Search for the cell housing the specified text and yield its [x, y] center coordinate. 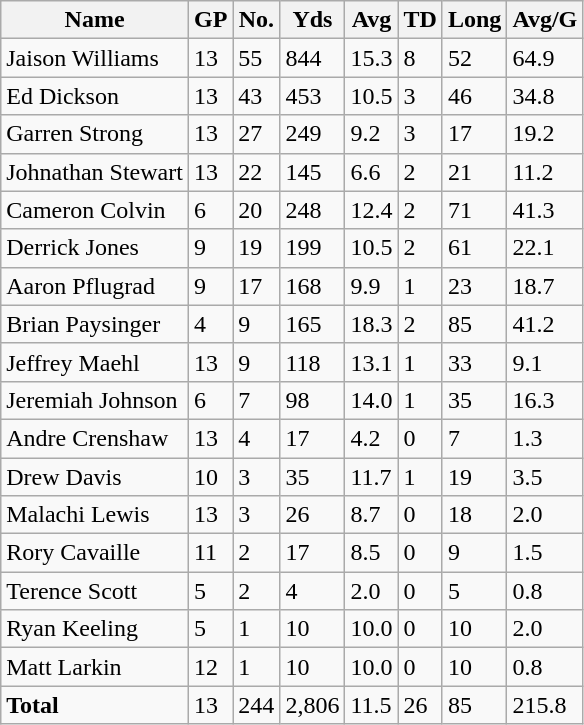
18 [474, 515]
64.9 [545, 58]
TD [420, 20]
11 [210, 553]
8.7 [372, 515]
Derrick Jones [95, 248]
11.2 [545, 172]
12 [210, 667]
Avg/G [545, 20]
22.1 [545, 248]
20 [256, 210]
118 [312, 362]
16.3 [545, 400]
No. [256, 20]
Rory Cavaille [95, 553]
Johnathan Stewart [95, 172]
18.3 [372, 324]
Long [474, 20]
Matt Larkin [95, 667]
41.3 [545, 210]
9.2 [372, 134]
249 [312, 134]
Drew Davis [95, 477]
Andre Crenshaw [95, 438]
Brian Paysinger [95, 324]
23 [474, 286]
8 [420, 58]
33 [474, 362]
11.7 [372, 477]
199 [312, 248]
Name [95, 20]
11.5 [372, 705]
61 [474, 248]
Avg [372, 20]
14.0 [372, 400]
34.8 [545, 96]
27 [256, 134]
215.8 [545, 705]
Jeremiah Johnson [95, 400]
453 [312, 96]
52 [474, 58]
46 [474, 96]
GP [210, 20]
18.7 [545, 286]
Ed Dickson [95, 96]
98 [312, 400]
4.2 [372, 438]
9.9 [372, 286]
15.3 [372, 58]
9.1 [545, 362]
8.5 [372, 553]
13.1 [372, 362]
55 [256, 58]
Jeffrey Maehl [95, 362]
Cameron Colvin [95, 210]
Ryan Keeling [95, 629]
Total [95, 705]
Malachi Lewis [95, 515]
Jaison Williams [95, 58]
41.2 [545, 324]
165 [312, 324]
168 [312, 286]
248 [312, 210]
Terence Scott [95, 591]
6.6 [372, 172]
3.5 [545, 477]
12.4 [372, 210]
Aaron Pflugrad [95, 286]
Garren Strong [95, 134]
21 [474, 172]
Yds [312, 20]
22 [256, 172]
1.3 [545, 438]
244 [256, 705]
71 [474, 210]
1.5 [545, 553]
145 [312, 172]
2,806 [312, 705]
43 [256, 96]
19.2 [545, 134]
844 [312, 58]
